For the text-containing cell, return its midpoint in (X, Y) coordinate format. 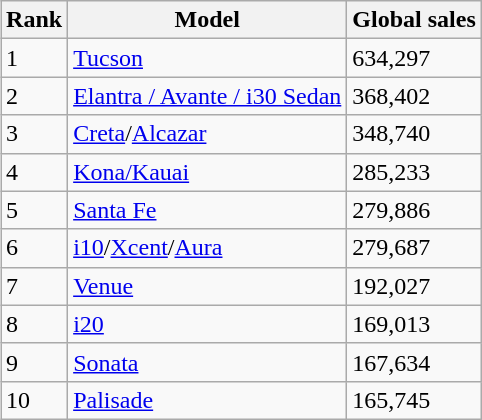
3 (34, 134)
8 (34, 324)
Creta/Alcazar (208, 134)
169,013 (414, 324)
7 (34, 286)
Elantra / Avante / i30 Sedan (208, 96)
5 (34, 210)
9 (34, 362)
Venue (208, 286)
192,027 (414, 286)
634,297 (414, 58)
Rank (34, 20)
Santa Fe (208, 210)
167,634 (414, 362)
i10/Xcent/Aura (208, 248)
i20 (208, 324)
4 (34, 172)
Sonata (208, 362)
6 (34, 248)
368,402 (414, 96)
1 (34, 58)
165,745 (414, 400)
279,886 (414, 210)
279,687 (414, 248)
285,233 (414, 172)
Palisade (208, 400)
10 (34, 400)
2 (34, 96)
Model (208, 20)
Kona/Kauai (208, 172)
Tucson (208, 58)
348,740 (414, 134)
Global sales (414, 20)
